Search for the cell housing the specified text and yield its (x, y) center coordinate. 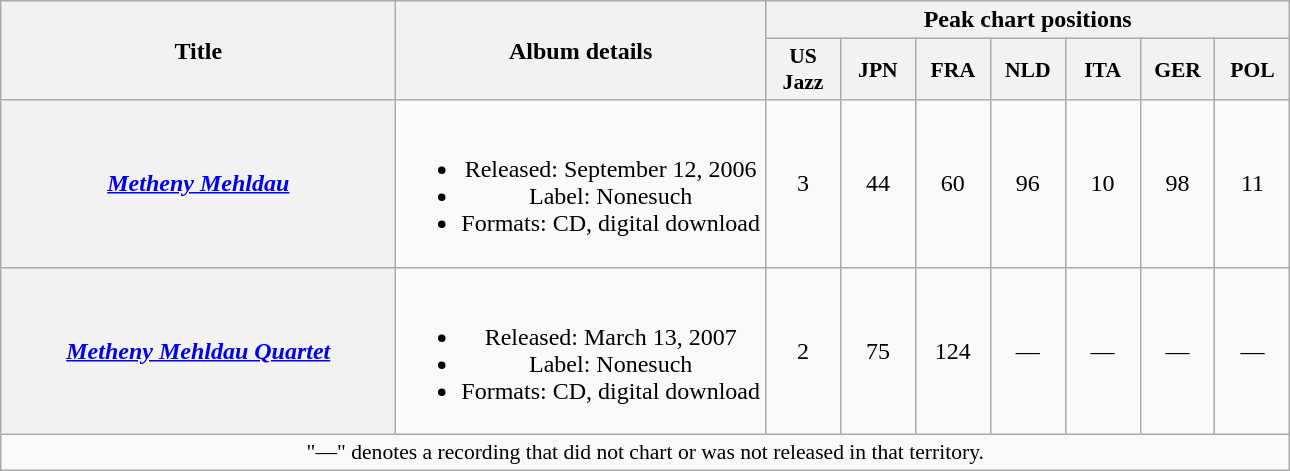
11 (1252, 184)
NLD (1028, 70)
FRA (952, 70)
3 (804, 184)
USJazz (804, 70)
44 (878, 184)
124 (952, 350)
2 (804, 350)
Released: March 13, 2007Label: NonesuchFormats: CD, digital download (581, 350)
98 (1178, 184)
96 (1028, 184)
10 (1102, 184)
Peak chart positions (1028, 20)
Title (198, 50)
Metheny Mehldau (198, 184)
JPN (878, 70)
"—" denotes a recording that did not chart or was not released in that territory. (646, 452)
POL (1252, 70)
Released: September 12, 2006Label: NonesuchFormats: CD, digital download (581, 184)
Album details (581, 50)
Metheny Mehldau Quartet (198, 350)
75 (878, 350)
GER (1178, 70)
60 (952, 184)
ITA (1102, 70)
